Return [x, y] of the center of cell containing provided text 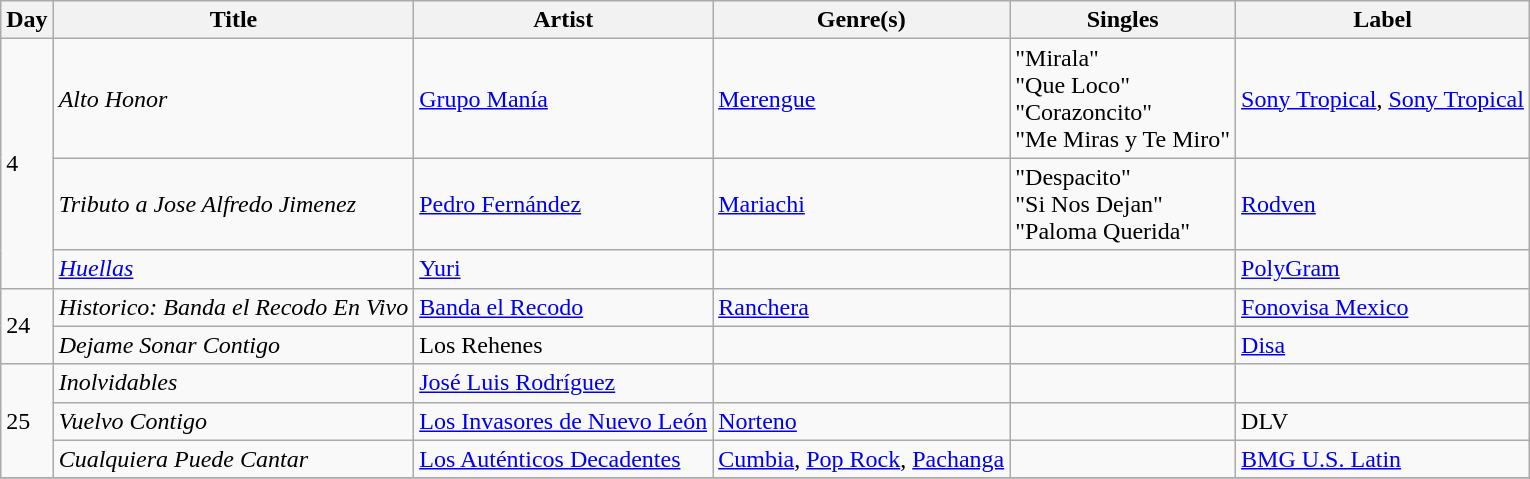
Sony Tropical, Sony Tropical [1383, 98]
Historico: Banda el Recodo En Vivo [234, 307]
Tributo a Jose Alfredo Jimenez [234, 204]
Day [27, 20]
Pedro Fernández [564, 204]
Huellas [234, 269]
"Despacito""Si Nos Dejan""Paloma Querida" [1123, 204]
Title [234, 20]
Banda el Recodo [564, 307]
Cualquiera Puede Cantar [234, 459]
PolyGram [1383, 269]
Cumbia, Pop Rock, Pachanga [862, 459]
24 [27, 326]
Ranchera [862, 307]
"Mirala""Que Loco""Corazoncito""Me Miras y Te Miro" [1123, 98]
DLV [1383, 421]
Los Auténticos Decadentes [564, 459]
Singles [1123, 20]
Genre(s) [862, 20]
Los Invasores de Nuevo León [564, 421]
Vuelvo Contigo [234, 421]
Yuri [564, 269]
Alto Honor [234, 98]
Rodven [1383, 204]
Norteno [862, 421]
Label [1383, 20]
Dejame Sonar Contigo [234, 345]
4 [27, 164]
Fonovisa Mexico [1383, 307]
Disa [1383, 345]
25 [27, 421]
Merengue [862, 98]
Mariachi [862, 204]
Los Rehenes [564, 345]
José Luis Rodríguez [564, 383]
Inolvidables [234, 383]
BMG U.S. Latin [1383, 459]
Grupo Manía [564, 98]
Artist [564, 20]
